Detect which cell encompasses the target text, then output its [X, Y] center coordinate. 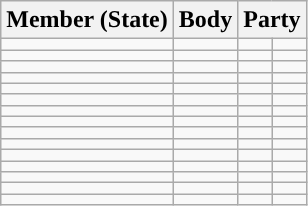
Party [272, 20]
Member (State) [88, 20]
Body [205, 20]
